Extract the [X, Y] coordinate from the center of the cell holding the provided text.  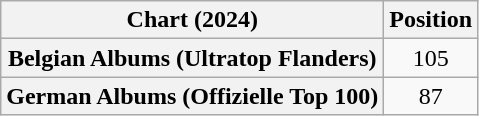
Belgian Albums (Ultratop Flanders) [192, 58]
105 [431, 58]
German Albums (Offizielle Top 100) [192, 96]
Chart (2024) [192, 20]
Position [431, 20]
87 [431, 96]
